Detect which cell encompasses the target text, then output its [x, y] center coordinate. 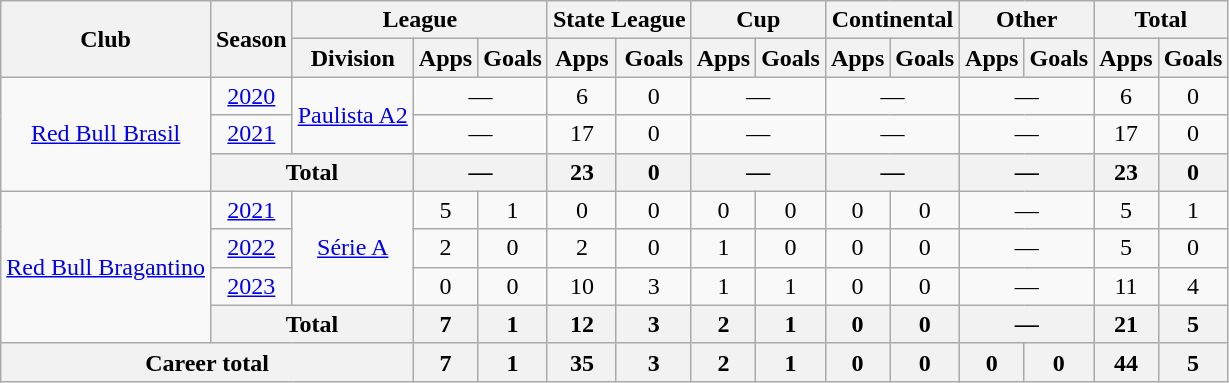
11 [1126, 286]
State League [619, 20]
44 [1126, 362]
Série A [352, 248]
Red Bull Brasil [106, 134]
League [420, 20]
2022 [251, 248]
21 [1126, 324]
Division [352, 58]
Cup [758, 20]
12 [582, 324]
Club [106, 39]
Season [251, 39]
Continental [892, 20]
2023 [251, 286]
Career total [208, 362]
Paulista A2 [352, 115]
35 [582, 362]
2020 [251, 96]
Other [1027, 20]
4 [1193, 286]
10 [582, 286]
Red Bull Bragantino [106, 267]
